Pinpoint the cell where the given text exists, returning its (x, y) midpoint coordinate. 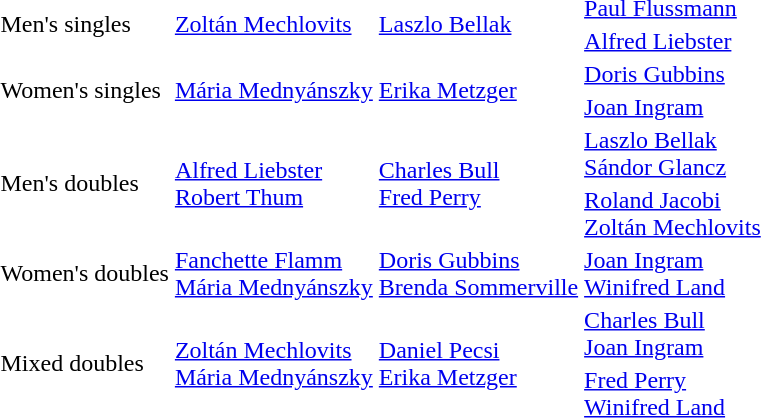
Fanchette Flamm Mária Mednyánszky (274, 274)
Erika Metzger (478, 90)
Mária Mednyánszky (274, 90)
Doris Gubbins Brenda Sommerville (478, 274)
Charles Bull Fred Perry (478, 184)
Alfred Liebster Robert Thum (274, 184)
